Detect which cell encompasses the target text, then output its [x, y] center coordinate. 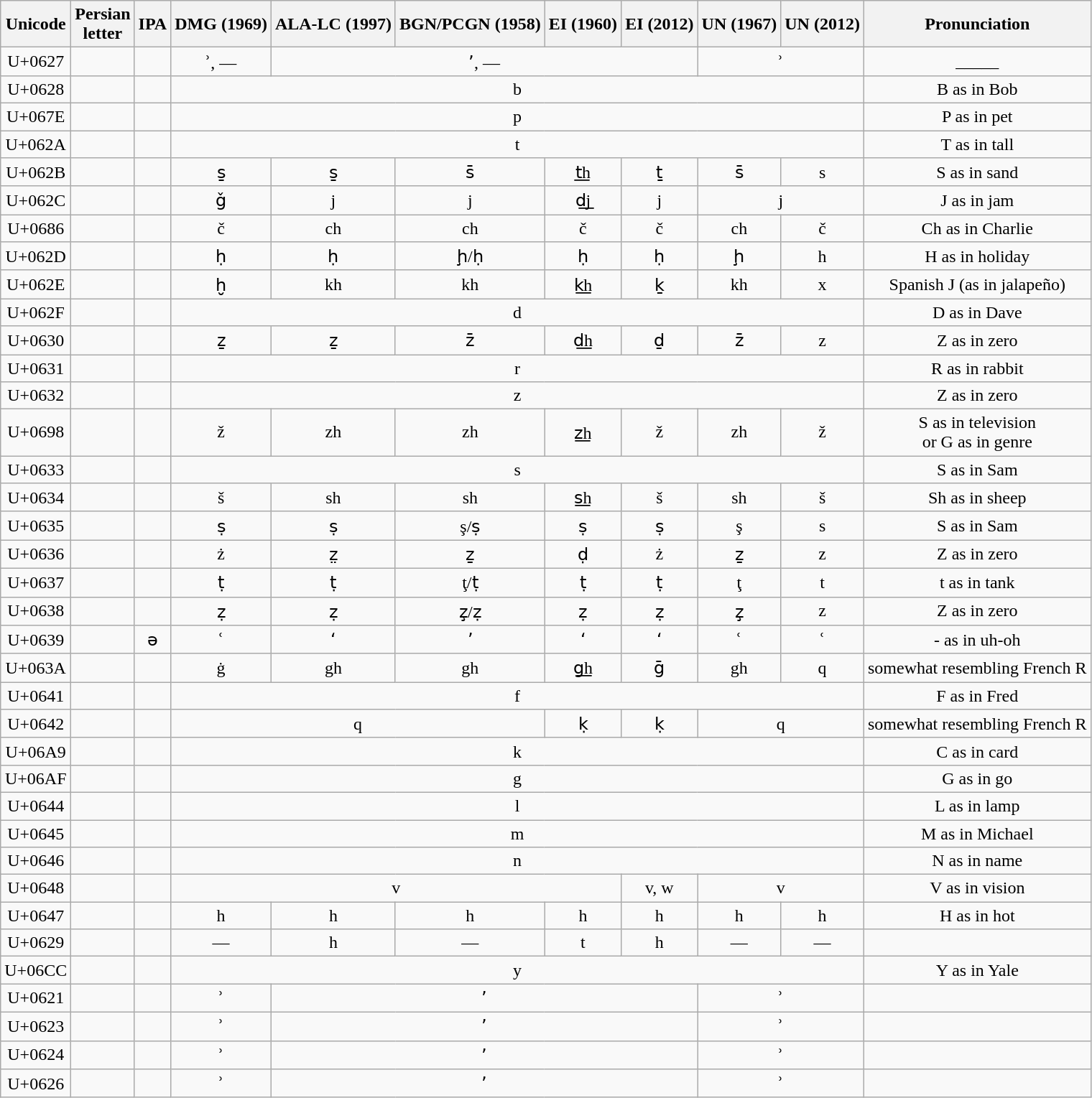
k͟h [583, 284]
z̧/ẓ [470, 611]
Pronunciation [977, 24]
ḏ [660, 340]
U+0627 [36, 62]
Persianletter [103, 24]
UN (1967) [739, 24]
U+062A [36, 144]
t as in tank [977, 582]
L as in lamp [977, 806]
U+062C [36, 200]
ḫ [221, 284]
ḡ [660, 668]
U+0630 [36, 340]
z̧ [739, 611]
S as in sand [977, 172]
UN (2012) [823, 24]
U+0633 [36, 470]
U+0628 [36, 89]
U+0629 [36, 943]
H as in hot [977, 916]
d [517, 312]
U+0635 [36, 526]
n [517, 861]
ḵ [660, 284]
U+062E [36, 284]
U+0632 [36, 396]
U+0645 [36, 834]
D as in Dave [977, 312]
M as in Michael [977, 834]
C as in card [977, 751]
T as in tall [977, 144]
U+0626 [36, 1084]
Spanish J (as in jalapeño) [977, 284]
R as in rabbit [977, 368]
ţ [739, 582]
Y as in Yale [977, 970]
y [517, 970]
U+0644 [36, 806]
U+0641 [36, 696]
U+0623 [36, 1026]
r [517, 368]
f [517, 696]
B as in Bob [977, 89]
ʾ, — [221, 62]
IPA [152, 24]
d͟j [583, 200]
G as in go [977, 778]
Ch as in Charlie [977, 228]
U+0631 [36, 368]
U+0648 [36, 888]
U+062B [36, 172]
H as in holiday [977, 256]
s͟h [583, 498]
P as in pet [977, 116]
Sh as in sheep [977, 498]
V as in vision [977, 888]
ṯ [660, 172]
d͟h [583, 340]
ǧ [221, 200]
U+062F [36, 312]
U+06CC [36, 970]
ş/ṣ [470, 526]
EI (1960) [583, 24]
U+0646 [36, 861]
U+0621 [36, 998]
U+0636 [36, 554]
U+0634 [36, 498]
F as in Fred [977, 696]
N as in name [977, 861]
- as in uh-oh [977, 640]
U+0624 [36, 1055]
EI (2012) [660, 24]
g [517, 778]
ḍ [583, 554]
k [517, 751]
S as in televisionor G as in genre [977, 432]
b [517, 89]
ALA-LC (1997) [333, 24]
ḩ [739, 256]
U+06A9 [36, 751]
g͟h [583, 668]
U+063A [36, 668]
p [517, 116]
U+067E [36, 116]
U+0637 [36, 582]
Unicode [36, 24]
ḩ/ḥ [470, 256]
U+062D [36, 256]
ġ [221, 668]
U+0638 [36, 611]
U+0642 [36, 724]
U+0698 [36, 432]
z͟h [583, 432]
m [517, 834]
v, w [660, 888]
U+0647 [36, 916]
l [517, 806]
z̤ [333, 554]
ţ/ṭ [470, 582]
J as in jam [977, 200]
U+0686 [36, 228]
U+0639 [36, 640]
BGN/PCGN (1958) [470, 24]
U+06AF [36, 778]
t͟h [583, 172]
DMG (1969) [221, 24]
_____ [977, 62]
x [823, 284]
ʼ, — [484, 62]
ş [739, 526]
ə [152, 640]
